Identify which cell holds the provided text, then report its (X, Y) central coordinate. 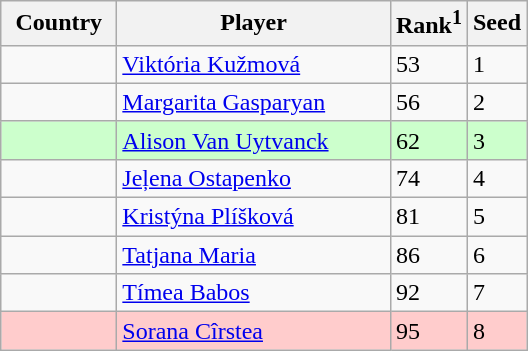
7 (496, 293)
6 (496, 255)
Sorana Cîrstea (254, 331)
1 (496, 64)
Viktória Kužmová (254, 64)
86 (428, 255)
Alison Van Uytvanck (254, 140)
62 (428, 140)
2 (496, 102)
Kristýna Plíšková (254, 217)
3 (496, 140)
4 (496, 178)
8 (496, 331)
Tatjana Maria (254, 255)
Country (59, 24)
92 (428, 293)
53 (428, 64)
Seed (496, 24)
Margarita Gasparyan (254, 102)
95 (428, 331)
56 (428, 102)
81 (428, 217)
74 (428, 178)
Jeļena Ostapenko (254, 178)
Rank1 (428, 24)
Player (254, 24)
5 (496, 217)
Tímea Babos (254, 293)
